Detect which cell encompasses the target text, then output its [x, y] center coordinate. 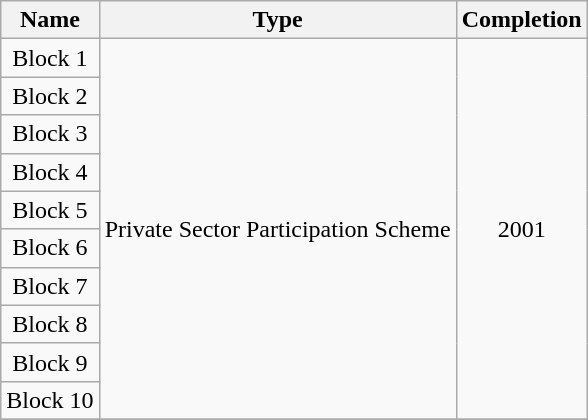
2001 [522, 230]
Private Sector Participation Scheme [278, 230]
Block 5 [50, 210]
Block 9 [50, 362]
Block 6 [50, 248]
Block 2 [50, 96]
Block 8 [50, 324]
Block 7 [50, 286]
Type [278, 20]
Name [50, 20]
Block 3 [50, 134]
Completion [522, 20]
Block 4 [50, 172]
Block 10 [50, 400]
Block 1 [50, 58]
